Determine the [X, Y] coordinate at the center of the cell enclosing the given text.  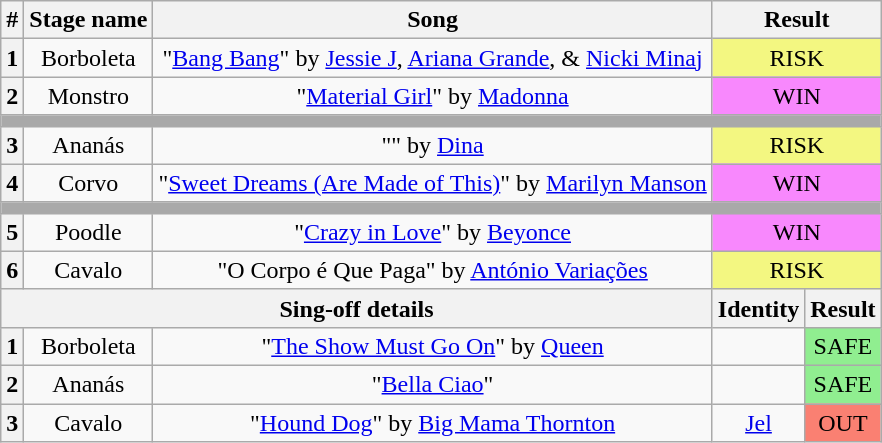
"The Show Must Go On" by Queen [432, 346]
Poodle [88, 232]
Monstro [88, 96]
"" by Dina [432, 145]
Stage name [88, 20]
# [12, 20]
Song [432, 20]
Corvo [88, 183]
"Bella Ciao" [432, 384]
5 [12, 232]
6 [12, 270]
"Hound Dog" by Big Mama Thornton [432, 423]
Jel [758, 423]
"Crazy in Love" by Beyonce [432, 232]
"Material Girl" by Madonna [432, 96]
4 [12, 183]
"Bang Bang" by Jessie J, Ariana Grande, & Nicki Minaj [432, 58]
OUT [843, 423]
"Sweet Dreams (Are Made of This)" by Marilyn Manson [432, 183]
Identity [758, 308]
Sing-off details [357, 308]
"O Corpo é Que Paga" by António Variações [432, 270]
